Output the (x, y) coordinate of the center of the cell containing the given text.  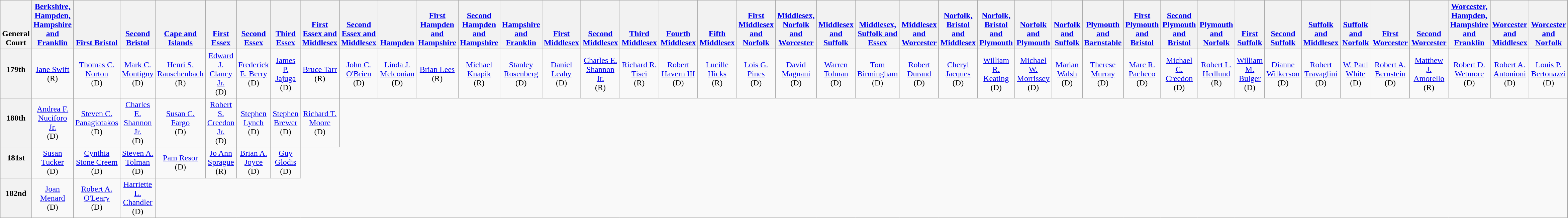
Worcester and Middlesex (1510, 25)
Middlesex, Suffolk and Essex (878, 25)
180th (16, 123)
First Worcester (1390, 25)
Robert D. Wetmore(D) (1469, 74)
Harriette L. Chandler(D) (138, 198)
Brian A. Joyce(D) (254, 162)
Third Essex (286, 25)
Robert A. Antonioni(D) (1510, 74)
Jo Ann Sprague(R) (221, 162)
Middlesex and Suffolk (836, 25)
John C. O'Brien(D) (359, 74)
W. Paul White(D) (1355, 74)
182nd (16, 198)
Third Middlesex (639, 25)
Thomas C. Norton(D) (97, 74)
Hampshire and Franklin (521, 25)
181st (16, 162)
Norfolk, Bristol and Middlesex (958, 25)
Fifth Middlesex (717, 25)
Second Plymouth and Bristol (1179, 25)
Therese Murray(D) (1103, 74)
Worcester, Hampden, Hampshire and Franklin (1469, 25)
Second Suffolk (1283, 25)
Middlesex and Worcester (919, 25)
Stephen Lynch(D) (254, 123)
Brian Lees(R) (437, 74)
Norfolk, Bristol and Plymouth (996, 25)
Michael Knapik(R) (479, 74)
Michael W. Morrissey(D) (1034, 74)
Henri S. Rauschenbach(R) (181, 74)
William R. Keating(D) (996, 74)
Lucille Hicks(R) (717, 74)
First Suffolk (1250, 25)
Fourth Middlesex (678, 25)
Norfolk and Suffolk (1067, 25)
Edward J. Clancy Jr.(D) (221, 74)
First Essex and Middlesex (320, 25)
Suffolk and Middlesex (1321, 25)
Robert Travaglini(D) (1321, 74)
Robert L. Hedlund(R) (1216, 74)
Robert A. O'Leary(D) (97, 198)
First Bristol (97, 25)
First Hampden and Hampshire (437, 25)
Linda J. Melconian(D) (397, 74)
Hampden (397, 25)
Tom Birmingham(D) (878, 74)
Michael C. Creedon(D) (1179, 74)
First Essex (221, 25)
Second Hampden and Hampshire (479, 25)
William M. Bulger(D) (1250, 74)
Steven A. Tolman(D) (138, 162)
Jane Swift(R) (52, 74)
Robert Durand(D) (919, 74)
Pam Resor(D) (181, 162)
Berkshire, Hampden, Hampshire and Franklin (52, 25)
Cape and Islands (181, 25)
Charles E. Shannon Jr.(D) (138, 123)
First Middlesex (561, 25)
Steven C. Panagiotakos(D) (97, 123)
General Court (16, 25)
Richard T. Moore(D) (320, 123)
Second Middlesex (600, 25)
Marc R. Pacheco(D) (1142, 74)
Norfolk and Plymouth (1034, 25)
Joan Menard(D) (52, 198)
Bruce Tarr(R) (320, 74)
Suffolk and Norfolk (1355, 25)
Susan Tucker(D) (52, 162)
Cynthia Stone Creem(D) (97, 162)
Guy Glodis(D) (286, 162)
Robert A. Bernstein(D) (1390, 74)
Lois G. Pines(D) (756, 74)
James P. Jajuga(D) (286, 74)
Charles E. Shannon Jr.(R) (600, 74)
Middlesex, Norfolk and Worcester (796, 25)
Warren Tolman(D) (836, 74)
Dianne Wilkerson(D) (1283, 74)
Mark C. Montigny(D) (138, 74)
Second Essex (254, 25)
Second Essex and Middlesex (359, 25)
Cheryl Jacques(D) (958, 74)
Marian Walsh(D) (1067, 74)
Susan C. Fargo(D) (181, 123)
Stanley Rosenberg(D) (521, 74)
Matthew J. Amorello(R) (1429, 74)
First Plymouth and Bristol (1142, 25)
Plymouth and Barnstable (1103, 25)
Louis P. Bertonazzi(D) (1549, 74)
First Middlesex and Norfolk (756, 25)
David Magnani(D) (796, 74)
Frederick E. Berry(D) (254, 74)
Plymouth and Norfolk (1216, 25)
Second Bristol (138, 25)
Richard R. Tisei(R) (639, 74)
Andrea F. Nuciforo Jr.(D) (52, 123)
179th (16, 74)
Robert Havern III(D) (678, 74)
Robert S. Creedon Jr.(D) (221, 123)
Worcester and Norfolk (1549, 25)
Second Worcester (1429, 25)
Stephen Brewer(D) (286, 123)
Daniel Leahy(D) (561, 74)
